Search for the cell housing the specified text and yield its [X, Y] center coordinate. 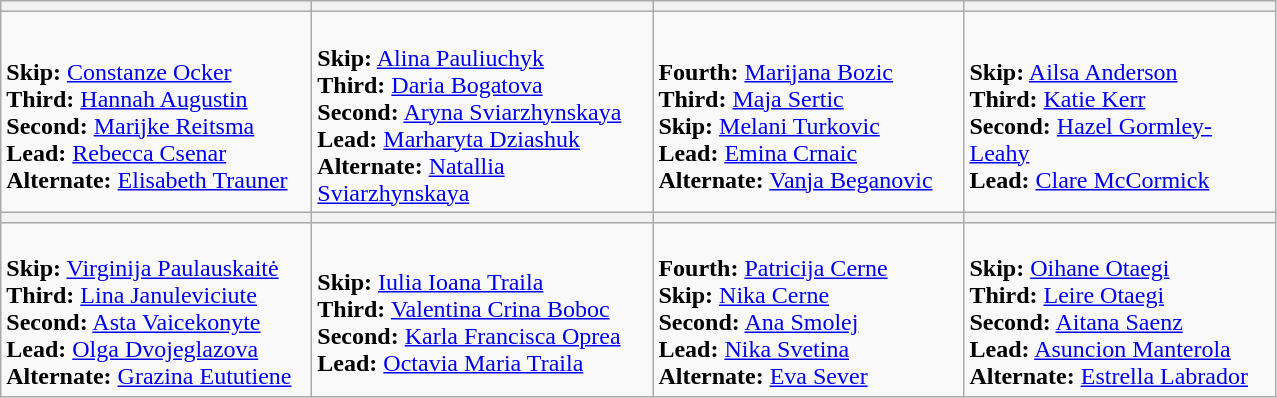
Skip: Alina Pauliuchyk Third: Daria Bogatova Second: Aryna Sviarzhynskaya Lead: Marharyta Dziashuk Alternate: Natallia Sviarzhynskaya [482, 112]
Skip: Ailsa Anderson Third: Katie Kerr Second: Hazel Gormley-Leahy Lead: Clare McCormick [1120, 112]
Skip: Virginija Paulauskaitė Third: Lina Januleviciute Second: Asta Vaicekonyte Lead: Olga Dvojeglazova Alternate: Grazina Eututiene [156, 310]
Skip: Constanze Ocker Third: Hannah Augustin Second: Marijke Reitsma Lead: Rebecca Csenar Alternate: Elisabeth Trauner [156, 112]
Fourth: Patricija Cerne Skip: Nika Cerne Second: Ana Smolej Lead: Nika Svetina Alternate: Eva Sever [808, 310]
Skip: Iulia Ioana Traila Third: Valentina Crina Boboc Second: Karla Francisca Oprea Lead: Octavia Maria Traila [482, 310]
Fourth: Marijana Bozic Third: Maja Sertic Skip: Melani Turkovic Lead: Emina Crnaic Alternate: Vanja Beganovic [808, 112]
Skip: Oihane Otaegi Third: Leire Otaegi Second: Aitana Saenz Lead: Asuncion Manterola Alternate: Estrella Labrador [1120, 310]
